Find where the given text appears and provide that cell's center as [X, Y] coordinate. 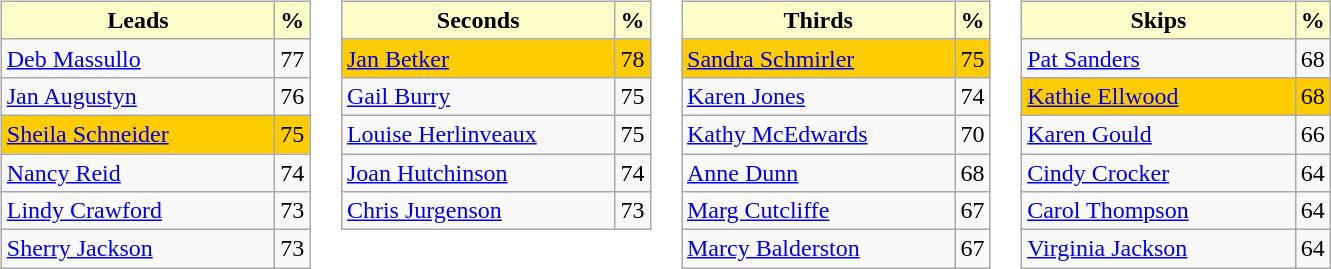
70 [972, 134]
Marg Cutcliffe [819, 211]
Carol Thompson [1159, 211]
Anne Dunn [819, 173]
Louise Herlinveaux [478, 134]
Marcy Balderston [819, 249]
Jan Augustyn [138, 96]
Cindy Crocker [1159, 173]
Gail Burry [478, 96]
Seconds [478, 20]
Pat Sanders [1159, 58]
66 [1312, 134]
Sherry Jackson [138, 249]
Sheila Schneider [138, 134]
Chris Jurgenson [478, 211]
Thirds [819, 20]
Jan Betker [478, 58]
78 [632, 58]
Kathie Ellwood [1159, 96]
77 [292, 58]
Karen Jones [819, 96]
Kathy McEdwards [819, 134]
Leads [138, 20]
Karen Gould [1159, 134]
Nancy Reid [138, 173]
76 [292, 96]
Joan Hutchinson [478, 173]
Deb Massullo [138, 58]
Skips [1159, 20]
Lindy Crawford [138, 211]
Virginia Jackson [1159, 249]
Sandra Schmirler [819, 58]
